Return the (x, y) coordinate for the center point of the cell that contains the specified text.  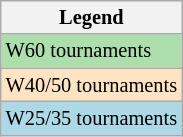
Legend (92, 17)
W25/35 tournaments (92, 118)
W60 tournaments (92, 51)
W40/50 tournaments (92, 85)
